Find where the given text appears and provide that cell's center as [x, y] coordinate. 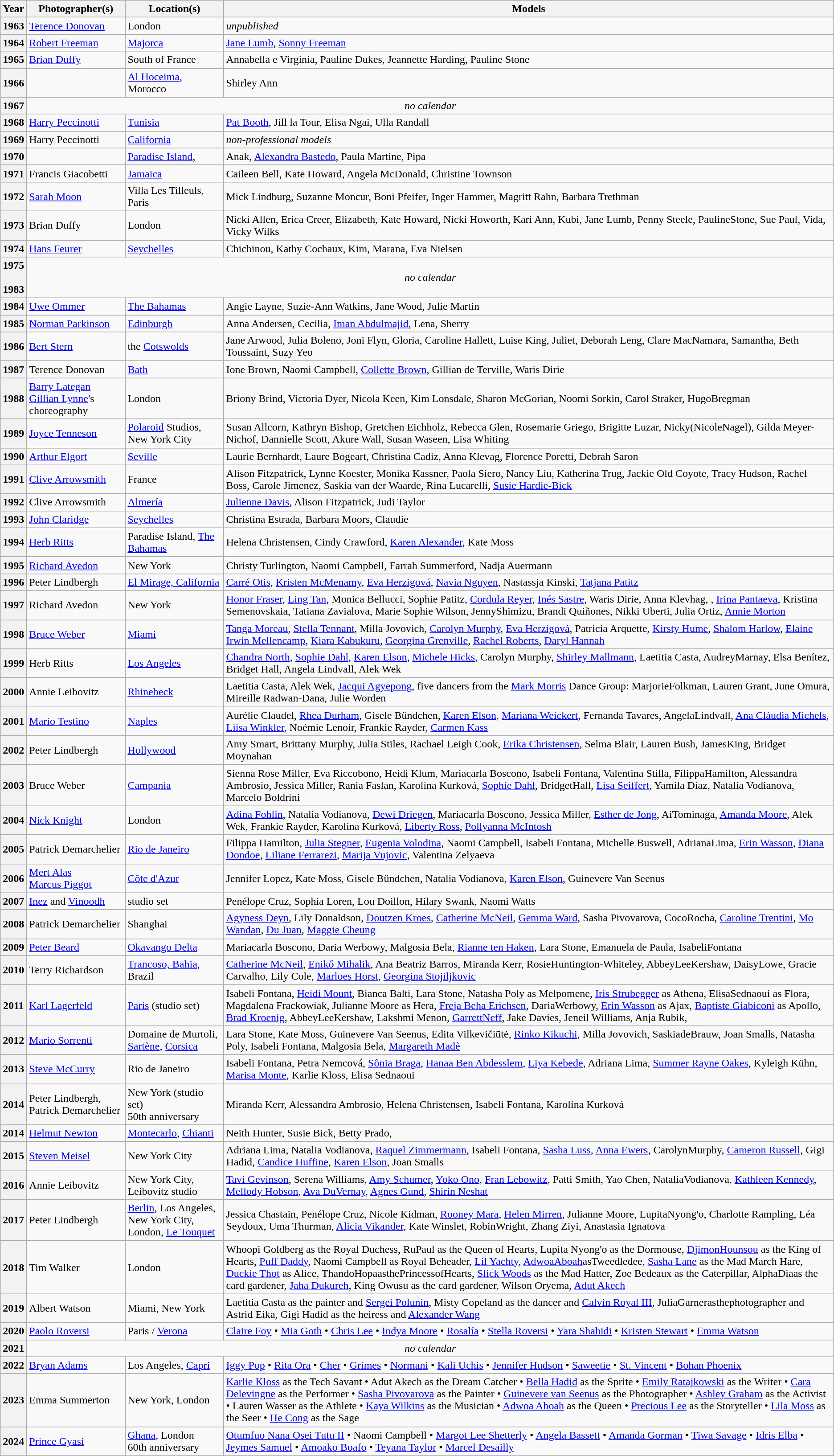
Los Angeles [175, 663]
Mert AlasMarcus Piggot [76, 878]
2002 [13, 751]
Ghana, London60th anniversary [175, 1441]
Julienne Davis, Alison Fitzpatrick, Judi Taylor [528, 502]
2007 [13, 901]
Pat Booth, Jill la Tour, Elisa Ngai, Ulla Randall [528, 123]
1974 [13, 248]
Polaroid Studios,New York City [175, 433]
2013 [13, 1069]
Nicki Allen, Erica Creer, Elizabeth, Kate Howard, Nicki Howorth, Kari Ann, Kubi, Jane Lumb, Penny Steele, PaulineStone, Sue Paul, Vida, Vicky Wilks [528, 226]
New York (studio set)50th anniversary [175, 1104]
Emma Summerton [76, 1400]
1988 [13, 398]
Shirley Ann [528, 83]
1984 [13, 307]
1969 [13, 139]
studio set [175, 901]
Laurie Bernhardt, Laure Bogeart, Christina Cadiz, Anna Klevag, Florence Poretti, Debrah Saron [528, 456]
1990 [13, 456]
2020 [13, 1331]
Anak, Alexandra Bastedo, Paula Martine, Pipa [528, 156]
Models [528, 9]
2009 [13, 947]
Côte d'Azur [175, 878]
Jennifer Lopez, Kate Moss, Gisele Bündchen, Natalia Vodianova, Karen Elson, Guinevere Van Seenus [528, 878]
Carré Otis, Kristen McMenamy, Eva Herzigová, Navia Nguyen, Nastassja Kinski, Tatjana Patitz [528, 582]
Rhinebeck [175, 693]
Christy Turlington, Naomi Campbell, Farrah Summerford, Nadja Auermann [528, 565]
Sarah Moon [76, 196]
1986 [13, 347]
John Claridge [76, 519]
Joyce Tenneson [76, 433]
Karl Lagerfeld [76, 1005]
2024 [13, 1441]
1994 [13, 542]
Uwe Ommer [76, 307]
El Mirage, California [175, 582]
1963 [13, 26]
Year [13, 9]
Mariacarla Boscono, Daria Werbowy, Malgosia Bela, Rianne ten Haken, Lara Stone, Emanuela de Paula, IsabeliFontana [528, 947]
2008 [13, 924]
Tunisia [175, 123]
Paradise Island, The Bahamas [175, 542]
Annabella e Virginia, Pauline Dukes, Jeannette Harding, Pauline Stone [528, 60]
Majorca [175, 43]
Briony Brind, Victoria Dyer, Nicola Keen, Kim Lonsdale, Sharon McGorian, Noomi Sorkin, Carol Straker, HugoBregman [528, 398]
New York City [175, 1156]
Bert Stern [76, 347]
1997 [13, 605]
Francis Giacobetti [76, 173]
Trancoso, Bahia, Brazil [175, 970]
2016 [13, 1185]
1967 [13, 106]
Naples [175, 721]
Bryan Adams [76, 1365]
Amy Smart, Brittany Murphy, Julia Stiles, Rachael Leigh Cook, Erika Christensen, Selma Blair, Lauren Bush, JamesKing, Bridget Moynahan [528, 751]
Iggy Pop • Rita Ora • Cher • Grimes • Normani • Kali Uchis • Jennifer Hudson • Saweetie • St. Vincent • Bohan Phoenix [528, 1365]
Edinburgh [175, 324]
Nick Knight [76, 820]
Terry Richardson [76, 970]
the Cotswolds [175, 347]
1972 [13, 196]
Helmut Newton [76, 1133]
Los Angeles, Capri [175, 1365]
2005 [13, 849]
Campania [175, 785]
Jamaica [175, 173]
2012 [13, 1040]
Al Hoceima, Morocco [175, 83]
1968 [13, 123]
1970 [13, 156]
Jane Arwood, Julia Boleno, Joni Flyn, Gloria, Caroline Hallett, Luise King, Juliet, Deborah Leng, Clare MacNamara, Samantha, Beth Toussaint, Suzy Yeo [528, 347]
1996 [13, 582]
1993 [13, 519]
2022 [13, 1365]
1973 [13, 226]
Prince Gyasi [76, 1441]
Mario Testino [76, 721]
Photographer(s) [76, 9]
2006 [13, 878]
Domaine de Murtoli,Sartène, Corsica [175, 1040]
1965 [13, 60]
Villa Les Tilleuls, Paris [175, 196]
Jane Lumb, Sonny Freeman [528, 43]
2011 [13, 1005]
Shanghai [175, 924]
Albert Watson [76, 1308]
South of France [175, 60]
Mario Sorrenti [76, 1040]
2003 [13, 785]
1985 [13, 324]
Paolo Roversi [76, 1331]
Neith Hunter, Susie Bick, Betty Prado, [528, 1133]
Chichinou, Kathy Cochaux, Kim, Marana, Eva Nielsen [528, 248]
Mick Lindburg, Suzanne Moncur, Boni Pfeifer, Inger Hammer, Magritt Rahn, Barbara Trethman [528, 196]
Tim Walker [76, 1267]
1989 [13, 433]
1991 [13, 480]
1971 [13, 173]
non-professional models [528, 139]
Miami, New York [175, 1308]
Claire Foy • Mia Goth • Chris Lee • Indya Moore • Rosalía • Stella Roversi • Yara Shahidi • Kristen Stewart • Emma Watson [528, 1331]
The Bahamas [175, 307]
Barry LateganGillian Lynne's choreography [76, 398]
Caileen Bell, Kate Howard, Angela McDonald, Christine Townson [528, 173]
Berlin, Los Angeles,New York City,London, Le Touquet [175, 1220]
California [175, 139]
Seville [175, 456]
Steven Meisel [76, 1156]
Robert Freeman [76, 43]
2015 [13, 1156]
1987 [13, 369]
2001 [13, 721]
1992 [13, 502]
Inez and Vinoodh [76, 901]
2010 [13, 970]
Hollywood [175, 751]
Almería [175, 502]
Hans Feurer [76, 248]
1998 [13, 634]
France [175, 480]
2023 [13, 1400]
2017 [13, 1220]
2018 [13, 1267]
1966 [13, 83]
1995 [13, 565]
Miranda Kerr, Alessandra Ambrosio, Helena Christensen, Isabeli Fontana, Karolína Kurková [528, 1104]
Christina Estrada, Barbara Moors, Claudie [528, 519]
1999 [13, 663]
Paris / Verona [175, 1331]
Montecarlo, Chianti [175, 1133]
New York, London [175, 1400]
Ione Brown, Naomi Campbell, Collette Brown, Gillian de Terville, Waris Dirie [528, 369]
New York City,Leibovitz studio [175, 1185]
Paris (studio set) [175, 1005]
Steve McCurry [76, 1069]
19751983 [13, 278]
2000 [13, 693]
Location(s) [175, 9]
2004 [13, 820]
Paradise Island, [175, 156]
Bath [175, 369]
Angie Layne, Suzie-Ann Watkins, Jane Wood, Julie Martin [528, 307]
Helena Christensen, Cindy Crawford, Karen Alexander, Kate Moss [528, 542]
Okavango Delta [175, 947]
Peter Beard [76, 947]
2021 [13, 1348]
Peter Lindbergh, Patrick Demarchelier [76, 1104]
Penélope Cruz, Sophia Loren, Lou Doillon, Hilary Swank, Naomi Watts [528, 901]
Arthur Elgort [76, 456]
Anna Andersen, Cecilia, Iman Abdulmajid, Lena, Sherry [528, 324]
Norman Parkinson [76, 324]
Miami [175, 634]
unpublished [528, 26]
1964 [13, 43]
2019 [13, 1308]
